Return the (x, y) coordinate for the center point of the cell that contains the specified text.  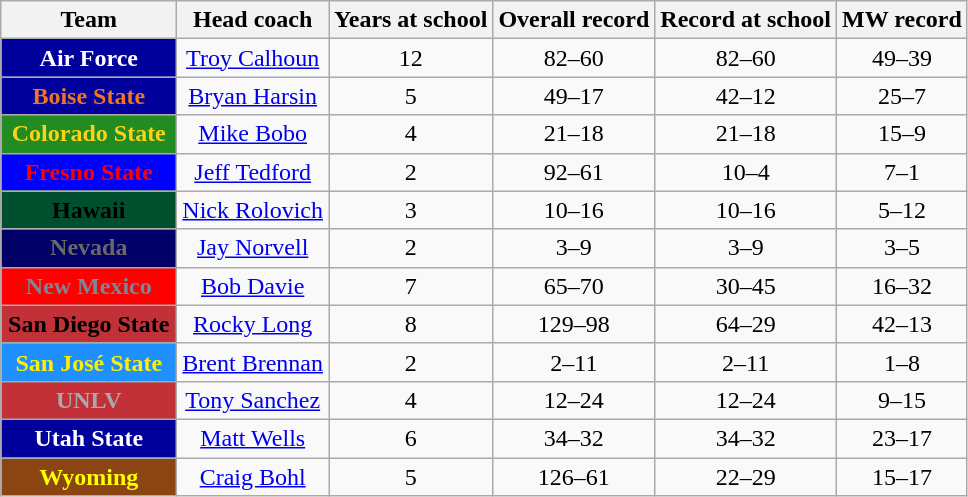
Hawaii (89, 210)
92–61 (574, 172)
16–32 (902, 286)
3 (411, 210)
San Diego State (89, 324)
Overall record (574, 20)
129–98 (574, 324)
1–8 (902, 362)
Jay Norvell (253, 248)
Mike Bobo (253, 134)
MW record (902, 20)
Team (89, 20)
Troy Calhoun (253, 58)
Matt Wells (253, 438)
San José State (89, 362)
Jeff Tedford (253, 172)
Years at school (411, 20)
Bob Davie (253, 286)
30–45 (746, 286)
9–15 (902, 400)
7–1 (902, 172)
23–17 (902, 438)
6 (411, 438)
12 (411, 58)
Brent Brennan (253, 362)
15–9 (902, 134)
3–5 (902, 248)
42–13 (902, 324)
Rocky Long (253, 324)
126–61 (574, 477)
42–12 (746, 96)
Tony Sanchez (253, 400)
49–17 (574, 96)
Record at school (746, 20)
64–29 (746, 324)
Boise State (89, 96)
65–70 (574, 286)
Colorado State (89, 134)
7 (411, 286)
5–12 (902, 210)
Wyoming (89, 477)
New Mexico (89, 286)
15–17 (902, 477)
Utah State (89, 438)
8 (411, 324)
Nick Rolovich (253, 210)
Head coach (253, 20)
Bryan Harsin (253, 96)
Air Force (89, 58)
22–29 (746, 477)
10–4 (746, 172)
Fresno State (89, 172)
Craig Bohl (253, 477)
Nevada (89, 248)
49–39 (902, 58)
25–7 (902, 96)
UNLV (89, 400)
